Provide the (x, y) coordinate of the cell's center where the given text is located.  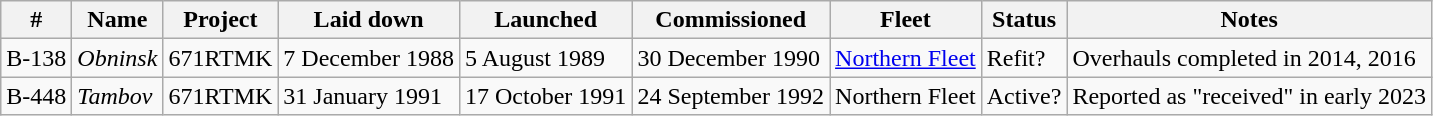
30 December 1990 (731, 58)
Obninsk (118, 58)
31 January 1991 (369, 96)
B-138 (36, 58)
Refit? (1024, 58)
24 September 1992 (731, 96)
Status (1024, 20)
Laid down (369, 20)
Notes (1250, 20)
Name (118, 20)
Active? (1024, 96)
Fleet (906, 20)
Reported as "received" in early 2023 (1250, 96)
B-448 (36, 96)
5 August 1989 (545, 58)
Tambov (118, 96)
Project (220, 20)
Commissioned (731, 20)
Overhauls completed in 2014, 2016 (1250, 58)
7 December 1988 (369, 58)
17 October 1991 (545, 96)
# (36, 20)
Launched (545, 20)
